Return the (X, Y) coordinate for the center point of the cell that contains the specified text.  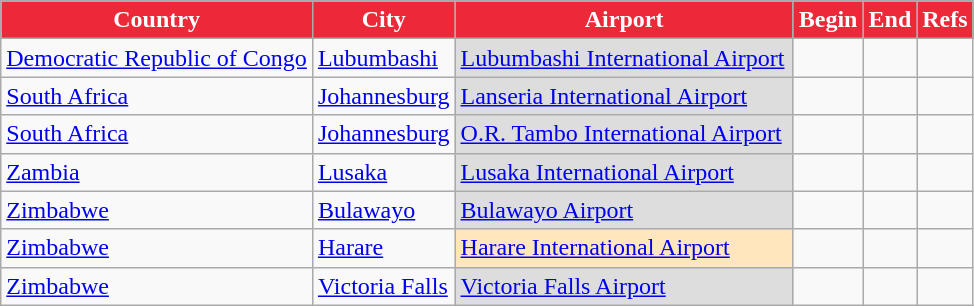
O.R. Tambo International Airport (624, 134)
Lanseria International Airport (624, 96)
Victoria Falls Airport (624, 286)
Harare (384, 248)
City (384, 20)
Lubumbashi (384, 58)
Refs (945, 20)
Airport (624, 20)
Lusaka International Airport (624, 172)
Begin (828, 20)
Bulawayo (384, 210)
Harare International Airport (624, 248)
Bulawayo Airport (624, 210)
Victoria Falls (384, 286)
Lubumbashi International Airport (624, 58)
End (890, 20)
Democratic Republic of Congo (157, 58)
Lusaka (384, 172)
Zambia (157, 172)
Country (157, 20)
